Output the (x, y) coordinate of the center of the cell containing the given text.  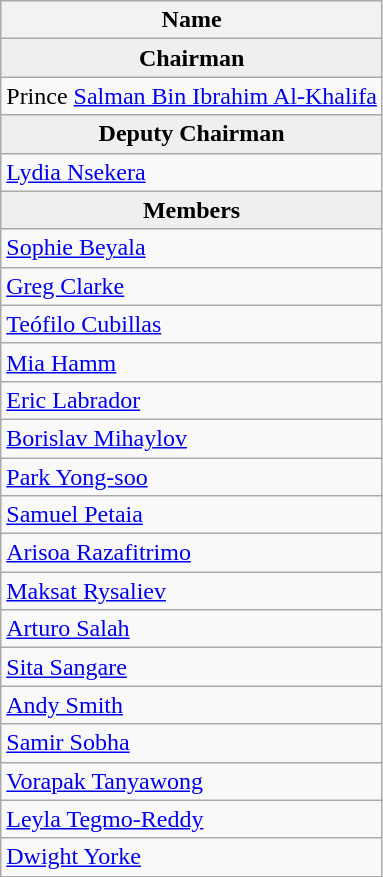
Andy Smith (192, 705)
Greg Clarke (192, 286)
Samuel Petaia (192, 515)
Maksat Rysaliev (192, 591)
Members (192, 210)
Arisoa Razafitrimo (192, 553)
Name (192, 20)
Dwight Yorke (192, 857)
Deputy Chairman (192, 134)
Arturo Salah (192, 629)
Samir Sobha (192, 743)
Borislav Mihaylov (192, 438)
Lydia Nsekera (192, 172)
Park Yong-soo (192, 477)
Chairman (192, 58)
Prince Salman Bin Ibrahim Al-Khalifa (192, 96)
Teófilo Cubillas (192, 324)
Sita Sangare (192, 667)
Mia Hamm (192, 362)
Leyla Tegmo-Reddy (192, 819)
Sophie Beyala (192, 248)
Vorapak Tanyawong (192, 781)
Eric Labrador (192, 400)
